Provide the [x, y] coordinate of the cell's center where the given text is located.  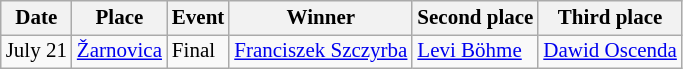
Franciszek Szczyrba [320, 52]
Winner [320, 18]
Žarnovica [120, 52]
Place [120, 18]
Levi Böhme [475, 52]
July 21 [36, 52]
Second place [475, 18]
Date [36, 18]
Final [198, 52]
Dawid Oscenda [610, 52]
Third place [610, 18]
Event [198, 18]
